Scan for the cell matching the given text and deliver its [x, y] coordinate at center. 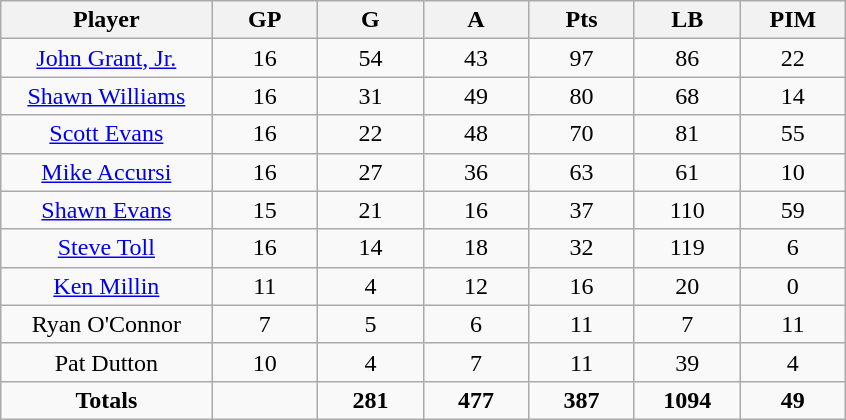
Mike Accursi [106, 172]
Pat Dutton [106, 362]
48 [476, 134]
Totals [106, 400]
0 [793, 286]
54 [371, 58]
97 [582, 58]
39 [687, 362]
Ken Millin [106, 286]
110 [687, 210]
Pts [582, 20]
27 [371, 172]
Shawn Williams [106, 96]
21 [371, 210]
86 [687, 58]
G [371, 20]
37 [582, 210]
GP [265, 20]
18 [476, 248]
Scott Evans [106, 134]
Shawn Evans [106, 210]
63 [582, 172]
LB [687, 20]
Player [106, 20]
John Grant, Jr. [106, 58]
20 [687, 286]
15 [265, 210]
5 [371, 324]
Steve Toll [106, 248]
70 [582, 134]
61 [687, 172]
81 [687, 134]
12 [476, 286]
281 [371, 400]
Ryan O'Connor [106, 324]
59 [793, 210]
43 [476, 58]
A [476, 20]
119 [687, 248]
1094 [687, 400]
55 [793, 134]
PIM [793, 20]
477 [476, 400]
387 [582, 400]
36 [476, 172]
68 [687, 96]
31 [371, 96]
32 [582, 248]
80 [582, 96]
